Detect which cell encompasses the target text, then output its (x, y) center coordinate. 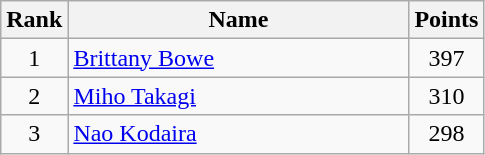
310 (446, 96)
3 (34, 134)
1 (34, 58)
Miho Takagi (238, 96)
298 (446, 134)
Nao Kodaira (238, 134)
Rank (34, 20)
Brittany Bowe (238, 58)
397 (446, 58)
2 (34, 96)
Name (238, 20)
Points (446, 20)
